Determine the [x, y] coordinate at the center of the cell enclosing the given text.  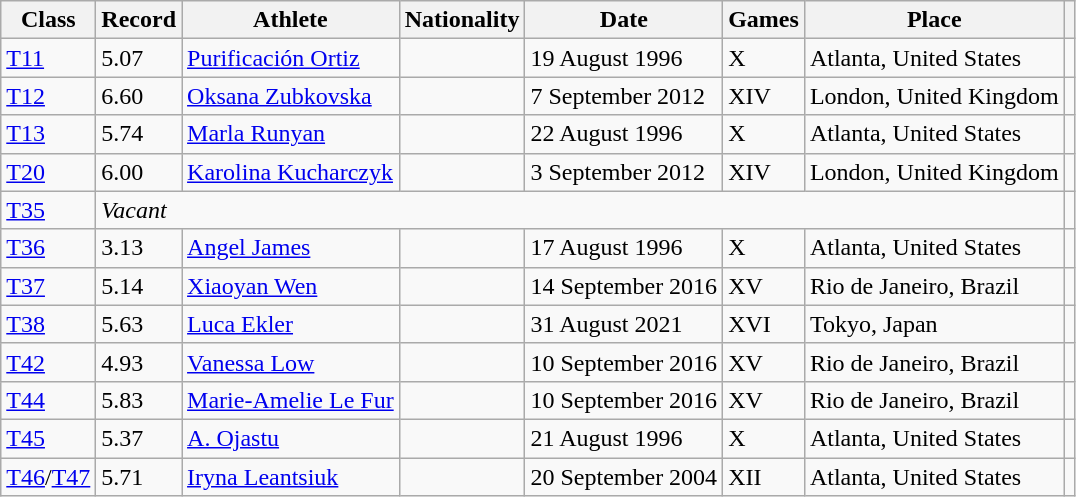
5.71 [139, 477]
Oksana Zubkovska [291, 96]
19 August 1996 [624, 58]
6.00 [139, 172]
Athlete [291, 20]
Place [934, 20]
Purificación Ortiz [291, 58]
31 August 2021 [624, 324]
A. Ojastu [291, 438]
6.60 [139, 96]
Vanessa Low [291, 362]
T44 [48, 400]
17 August 1996 [624, 248]
5.63 [139, 324]
5.14 [139, 286]
5.07 [139, 58]
T37 [48, 286]
XVI [764, 324]
Xiaoyan Wen [291, 286]
T13 [48, 134]
20 September 2004 [624, 477]
3.13 [139, 248]
T38 [48, 324]
Date [624, 20]
T46/T47 [48, 477]
4.93 [139, 362]
5.37 [139, 438]
T45 [48, 438]
21 August 1996 [624, 438]
5.74 [139, 134]
Marie-Amelie Le Fur [291, 400]
7 September 2012 [624, 96]
T20 [48, 172]
Vacant [580, 210]
XII [764, 477]
3 September 2012 [624, 172]
Marla Runyan [291, 134]
T42 [48, 362]
T12 [48, 96]
Karolina Kucharczyk [291, 172]
Tokyo, Japan [934, 324]
Angel James [291, 248]
Record [139, 20]
22 August 1996 [624, 134]
Luca Ekler [291, 324]
Class [48, 20]
Games [764, 20]
T36 [48, 248]
Iryna Leantsiuk [291, 477]
5.83 [139, 400]
T11 [48, 58]
T35 [48, 210]
14 September 2016 [624, 286]
Nationality [462, 20]
